Find where the given text appears and provide that cell's center as [X, Y] coordinate. 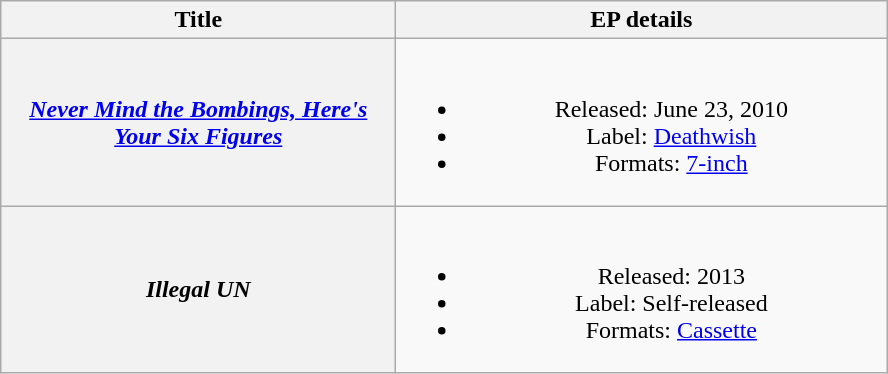
Released: 2013Label: Self-releasedFormats: Cassette [642, 290]
Title [198, 20]
Never Mind the Bombings, Here's Your Six Figures [198, 122]
Released: June 23, 2010Label: DeathwishFormats: 7-inch [642, 122]
Illegal UN [198, 290]
EP details [642, 20]
